Pinpoint the cell where the given text exists, returning its [X, Y] midpoint coordinate. 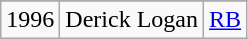
1996 [30, 20]
Derick Logan [132, 20]
RB [224, 20]
